Return (x, y) of the center of cell containing provided text 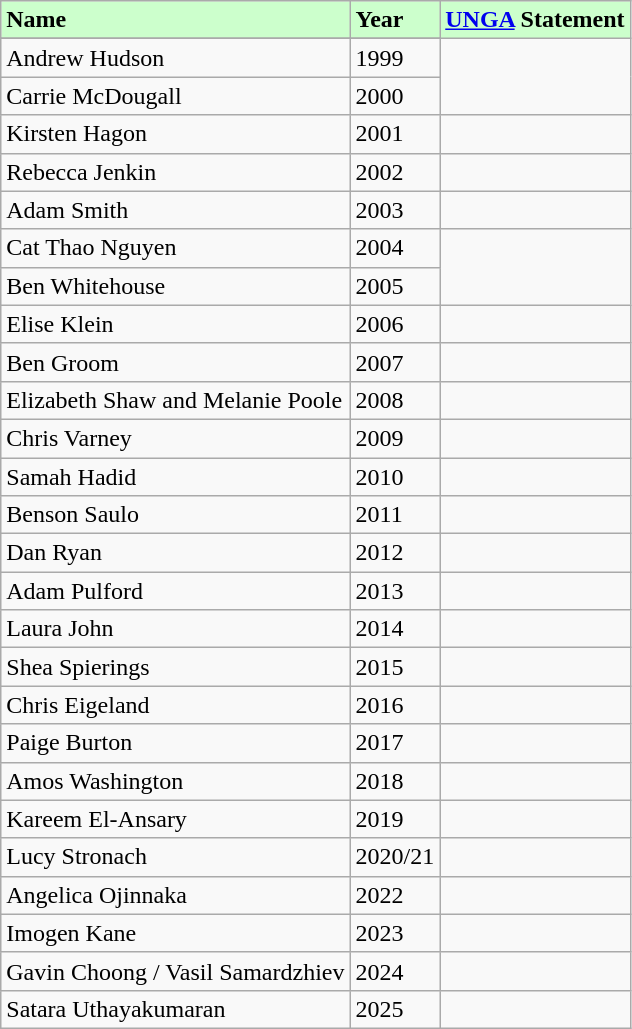
2020/21 (395, 857)
Gavin Choong / Vasil Samardzhiev (176, 971)
2023 (395, 933)
Adam Pulford (176, 591)
Year (395, 20)
2014 (395, 629)
Rebecca Jenkin (176, 172)
2022 (395, 895)
2005 (395, 286)
Kirsten Hagon (176, 134)
Laura John (176, 629)
Samah Hadid (176, 477)
2006 (395, 324)
2024 (395, 971)
2009 (395, 438)
Lucy Stronach (176, 857)
Adam Smith (176, 210)
Cat Thao Nguyen (176, 248)
2003 (395, 210)
Carrie McDougall (176, 96)
2017 (395, 743)
2019 (395, 819)
2008 (395, 400)
Name (176, 20)
Amos Washington (176, 781)
2025 (395, 1009)
Dan Ryan (176, 553)
UNGA Statement (535, 20)
2011 (395, 515)
Imogen Kane (176, 933)
Ben Whitehouse (176, 286)
2004 (395, 248)
Kareem El-Ansary (176, 819)
1999 (395, 58)
2015 (395, 667)
Chris Varney (176, 438)
2007 (395, 362)
Chris Eigeland (176, 705)
2001 (395, 134)
2000 (395, 96)
Benson Saulo (176, 515)
Elise Klein (176, 324)
2002 (395, 172)
2012 (395, 553)
Elizabeth Shaw and Melanie Poole (176, 400)
Angelica Ojinnaka (176, 895)
Shea Spierings (176, 667)
Andrew Hudson (176, 58)
2013 (395, 591)
Ben Groom (176, 362)
Satara Uthayakumaran (176, 1009)
Paige Burton (176, 743)
2016 (395, 705)
2018 (395, 781)
2010 (395, 477)
